Detect which cell encompasses the target text, then output its (x, y) center coordinate. 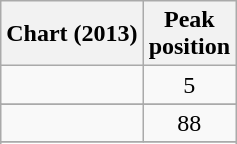
Chart (2013) (72, 34)
88 (189, 123)
Peakposition (189, 34)
5 (189, 85)
